From the cell containing the given text, extract its center point as (X, Y) coordinate. 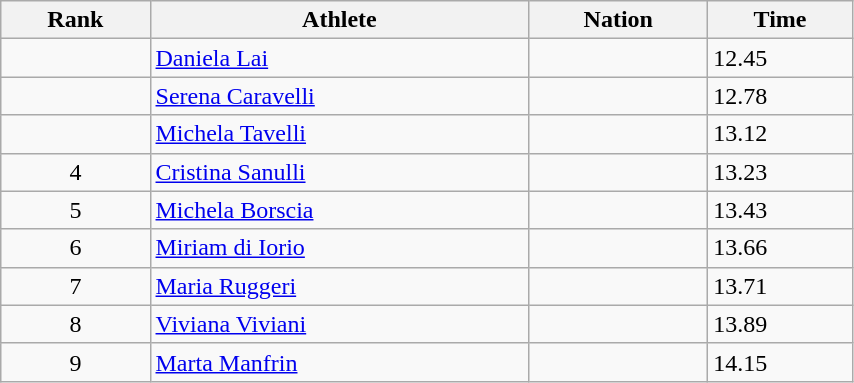
7 (76, 286)
13.43 (780, 210)
Athlete (340, 20)
Daniela Lai (340, 58)
13.66 (780, 248)
12.45 (780, 58)
Maria Ruggeri (340, 286)
12.78 (780, 96)
5 (76, 210)
Time (780, 20)
Michela Tavelli (340, 134)
4 (76, 172)
Marta Manfrin (340, 362)
Miriam di Iorio (340, 248)
13.71 (780, 286)
Michela Borscia (340, 210)
13.23 (780, 172)
13.12 (780, 134)
Cristina Sanulli (340, 172)
9 (76, 362)
13.89 (780, 324)
14.15 (780, 362)
6 (76, 248)
8 (76, 324)
Rank (76, 20)
Nation (618, 20)
Serena Caravelli (340, 96)
Viviana Viviani (340, 324)
